Return the (x, y) coordinate for the center point of the cell that contains the specified text.  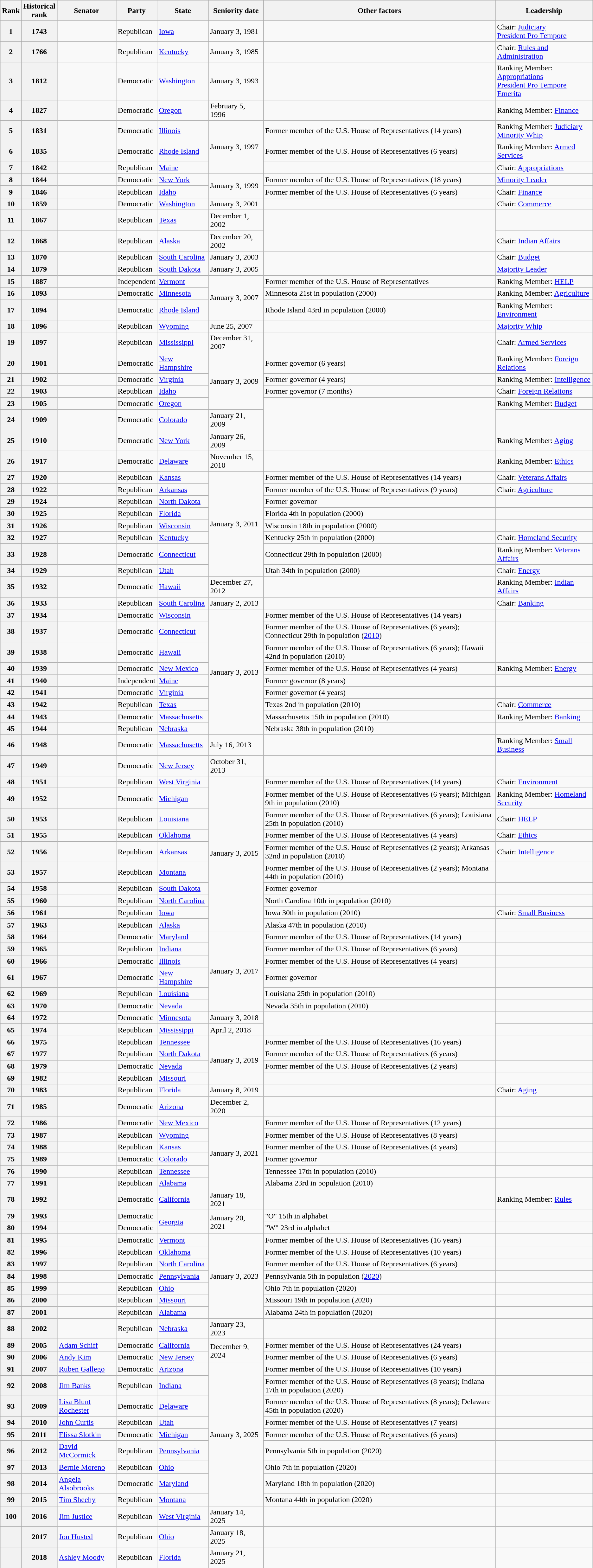
93 (11, 1406)
1972 (39, 1018)
2013 (39, 1467)
95 (11, 1435)
1975 (39, 1042)
Ranking Member: Ethics (544, 461)
January 26, 2009 (236, 440)
Connecticut 29th in population (2000) (379, 554)
Former member of the U.S. House of Representatives (18 years) (379, 180)
1999 (39, 1288)
50 (11, 819)
Ranking Member: Homeland Security (544, 799)
Majority Leader (544, 269)
Florida 4th in population (2000) (379, 514)
Chair: Budget (544, 257)
1983 (39, 1090)
January 3, 2011 (236, 524)
Ranking Member: Rules (544, 1200)
2000 (39, 1300)
Former member of the U.S. House of Representatives (8 years); Indiana 17th in population (2020) (379, 1385)
1932 (39, 587)
January 3, 2023 (236, 1276)
December 9, 2024 (236, 1351)
15 (11, 281)
Former member of the U.S. House of Representatives (8 years); Delaware 45th in population (2020) (379, 1406)
Wisconsin 18th in population (2000) (379, 526)
January 3, 2001 (236, 204)
51 (11, 835)
1859 (39, 204)
Historicalrank (39, 11)
Majority Whip (544, 326)
Ranking Member: Aging (544, 440)
Lisa Blunt Rochester (86, 1406)
2017 (39, 1537)
Chair: Banking (544, 603)
Ranking Member: JudiciaryMinority Whip (544, 131)
1982 (39, 1078)
2001 (39, 1312)
Nevada 35th in population (2010) (379, 1006)
38 (11, 631)
1927 (39, 538)
82 (11, 1252)
January 3, 2025 (236, 1434)
Former governor (6 years) (379, 363)
Nebraska 38th in population (2010) (379, 729)
Jon Husted (86, 1537)
57 (11, 925)
19 (11, 342)
Ranking Member: AppropriationsPresident Pro Tempore Emerita (544, 81)
Ranking Member: Armed Services (544, 151)
22 (11, 391)
1933 (39, 603)
State (183, 11)
July 16, 2013 (236, 745)
Iowa 30th in population (2010) (379, 913)
1926 (39, 526)
70 (11, 1090)
April 2, 2018 (236, 1030)
1901 (39, 363)
2018 (39, 1557)
6 (11, 151)
Rank (11, 11)
Leadership (544, 11)
1879 (39, 269)
North Carolina 10th in population (2010) (379, 901)
Minority Leader (544, 180)
76 (11, 1171)
January 21, 2025 (236, 1557)
33 (11, 554)
1998 (39, 1276)
Former member of the U.S. House of Representatives (6 years); Hawaii 42nd in population (2010) (379, 652)
1990 (39, 1171)
Chair: Armed Services (544, 342)
1934 (39, 615)
December 1, 2002 (236, 220)
Ranking Member: Intelligence (544, 379)
54 (11, 889)
1953 (39, 819)
December 31, 2007 (236, 342)
5 (11, 131)
Alaska 47th in population (2010) (379, 925)
Chair: Aging (544, 1090)
77 (11, 1183)
1997 (39, 1264)
January 3, 1985 (236, 52)
Former governor (8 years) (379, 680)
Chair: Rules and Administration (544, 52)
1974 (39, 1030)
Former member of the U.S. House of Representatives (2 years); Montana 44th in population (2010) (379, 872)
Massachusetts 15th in population (2010) (379, 717)
3 (11, 81)
1991 (39, 1183)
1963 (39, 925)
52 (11, 852)
83 (11, 1264)
Minnesota 21st in population (2000) (379, 293)
January 3, 1997 (236, 147)
Ashley Moody (86, 1557)
20 (11, 363)
1993 (39, 1216)
2 (11, 52)
1979 (39, 1066)
January 21, 2009 (236, 420)
November 15, 2010 (236, 461)
17 (11, 310)
1903 (39, 391)
January 3, 2017 (236, 971)
99 (11, 1500)
1887 (39, 281)
January 2, 2013 (236, 603)
26 (11, 461)
1868 (39, 241)
1902 (39, 379)
1939 (39, 668)
2007 (39, 1369)
28 (11, 490)
66 (11, 1042)
2008 (39, 1385)
1925 (39, 514)
65 (11, 1030)
21 (11, 379)
69 (11, 1078)
43 (11, 704)
January 3, 2007 (236, 298)
2005 (39, 1345)
1867 (39, 220)
January 3, 2021 (236, 1153)
1846 (39, 192)
53 (11, 872)
92 (11, 1385)
55 (11, 901)
59 (11, 949)
David McCormick (86, 1451)
1958 (39, 889)
1965 (39, 949)
Chair: Veterans Affairs (544, 477)
Utah 34th in population (2000) (379, 570)
1989 (39, 1159)
34 (11, 570)
Chair: Foreign Relations (544, 391)
January 18, 2021 (236, 1200)
14 (11, 269)
1897 (39, 342)
1995 (39, 1240)
"O" 15th in alphabet (379, 1216)
Chair: Ethics (544, 835)
29 (11, 502)
91 (11, 1369)
1920 (39, 477)
Ranking Member: Veterans Affairs (544, 554)
Ranking Member: Agriculture (544, 293)
1956 (39, 852)
1964 (39, 937)
1893 (39, 293)
Jim Banks (86, 1385)
Chair: Homeland Security (544, 538)
1922 (39, 490)
Party (137, 11)
1844 (39, 180)
7 (11, 168)
80 (11, 1228)
1937 (39, 631)
December 2, 2020 (236, 1107)
1969 (39, 994)
2002 (39, 1328)
88 (11, 1328)
1938 (39, 652)
December 27, 2012 (236, 587)
Former member of the U.S. House of Representatives (6 years); Louisiana 25th in population (2010) (379, 819)
January 3, 1993 (236, 81)
68 (11, 1066)
40 (11, 668)
74 (11, 1147)
Chair: HELP (544, 819)
9 (11, 192)
39 (11, 652)
27 (11, 477)
31 (11, 526)
62 (11, 994)
36 (11, 603)
Kentucky 25th in population (2000) (379, 538)
47 (11, 766)
56 (11, 913)
January 3, 2018 (236, 1018)
Ranking Member: HELP (544, 281)
60 (11, 961)
1909 (39, 420)
Former member of the U.S. House of Representatives (6 years); Connecticut 29th in population (2010) (379, 631)
Ranking Member: Budget (544, 403)
1812 (39, 81)
2016 (39, 1516)
1955 (39, 835)
Senator (86, 11)
2011 (39, 1435)
Montana 44th in population (2020) (379, 1500)
1835 (39, 151)
48 (11, 782)
8 (11, 180)
"W" 23rd in alphabet (379, 1228)
32 (11, 538)
16 (11, 293)
2006 (39, 1357)
Former member of the U.S. House of Representatives (8 years) (379, 1135)
1977 (39, 1054)
1896 (39, 326)
1951 (39, 782)
Ranking Member: Indian Affairs (544, 587)
1996 (39, 1252)
Other factors (379, 11)
1960 (39, 901)
1928 (39, 554)
12 (11, 241)
37 (11, 615)
67 (11, 1054)
1766 (39, 52)
Rhode Island 43rd in population (2000) (379, 310)
63 (11, 1006)
1905 (39, 403)
58 (11, 937)
45 (11, 729)
1917 (39, 461)
89 (11, 1345)
Georgia (183, 1222)
1961 (39, 913)
1952 (39, 799)
Tim Sheehy (86, 1500)
2014 (39, 1484)
Ranking Member: Small Business (544, 745)
1831 (39, 131)
December 20, 2002 (236, 241)
February 5, 1996 (236, 110)
Tennessee 17th in population (2010) (379, 1171)
Elissa Slotkin (86, 1435)
Former member of the U.S. House of Representatives (9 years) (379, 490)
1987 (39, 1135)
Maryland 18th in population (2020) (379, 1484)
78 (11, 1200)
98 (11, 1484)
85 (11, 1288)
1910 (39, 440)
1957 (39, 872)
June 25, 2007 (236, 326)
49 (11, 799)
4 (11, 110)
1949 (39, 766)
1743 (39, 31)
Jim Justice (86, 1516)
Chair: JudiciaryPresident Pro Tempore (544, 31)
Chair: Indian Affairs (544, 241)
Adam Schiff (86, 1345)
61 (11, 977)
1870 (39, 257)
Texas 2nd in population (2010) (379, 704)
January 20, 2021 (236, 1222)
Former member of the U.S. House of Representatives (2 years) (379, 1066)
Former member of the U.S. House of Representatives (2 years); Arkansas 32nd in population (2010) (379, 852)
1985 (39, 1107)
January 3, 2009 (236, 381)
100 (11, 1516)
Ranking Member: Finance (544, 110)
Chair: Appropriations (544, 168)
January 3, 2003 (236, 257)
Chair: Agriculture (544, 490)
Former member of the U.S. House of Representatives (6 years); Michigan 9th in population (2010) (379, 799)
October 31, 2013 (236, 766)
30 (11, 514)
97 (11, 1467)
2012 (39, 1451)
64 (11, 1018)
Seniority date (236, 11)
Alabama 24th in population (2020) (379, 1312)
January 3, 2015 (236, 854)
1992 (39, 1200)
86 (11, 1300)
42 (11, 692)
Former member of the U.S. House of Representatives (24 years) (379, 1345)
79 (11, 1216)
1827 (39, 110)
1966 (39, 961)
Chair: Small Business (544, 913)
January 3, 2005 (236, 269)
13 (11, 257)
January 8, 2019 (236, 1090)
January 3, 1999 (236, 186)
44 (11, 717)
Ranking Member: Energy (544, 668)
Ruben Gallego (86, 1369)
25 (11, 440)
2009 (39, 1406)
Former member of the U.S. House of Representatives (379, 281)
18 (11, 326)
Chair: Finance (544, 192)
January 23, 2023 (236, 1328)
1942 (39, 704)
1994 (39, 1228)
1948 (39, 745)
Chair: Intelligence (544, 852)
January 14, 2025 (236, 1516)
January 3, 1981 (236, 31)
1986 (39, 1123)
Former governor (7 months) (379, 391)
94 (11, 1423)
Former member of the U.S. House of Representatives (7 years) (379, 1423)
January 3, 2019 (236, 1060)
Bernie Moreno (86, 1467)
2015 (39, 1500)
71 (11, 1107)
Chair: Environment (544, 782)
75 (11, 1159)
1941 (39, 692)
46 (11, 745)
Chair: Energy (544, 570)
1970 (39, 1006)
1924 (39, 502)
23 (11, 403)
1929 (39, 570)
90 (11, 1357)
1944 (39, 729)
Ranking Member: Environment (544, 310)
1894 (39, 310)
1842 (39, 168)
1 (11, 31)
John Curtis (86, 1423)
41 (11, 680)
72 (11, 1123)
87 (11, 1312)
Louisiana 25th in population (2010) (379, 994)
1967 (39, 977)
1940 (39, 680)
January 18, 2025 (236, 1537)
Missouri 19th in population (2020) (379, 1300)
10 (11, 204)
Former member of the U.S. House of Representatives (12 years) (379, 1123)
81 (11, 1240)
24 (11, 420)
Angela Alsobrooks (86, 1484)
January 3, 2013 (236, 672)
1988 (39, 1147)
Ranking Member: Banking (544, 717)
73 (11, 1135)
1943 (39, 717)
Alabama 23rd in population (2010) (379, 1183)
Ranking Member: Foreign Relations (544, 363)
96 (11, 1451)
35 (11, 587)
11 (11, 220)
2010 (39, 1423)
Andy Kim (86, 1357)
84 (11, 1276)
